Detect which cell encompasses the target text, then output its [x, y] center coordinate. 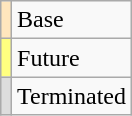
Terminated [72, 96]
Future [72, 58]
Base [72, 20]
